For the text-containing cell, return its midpoint in [X, Y] coordinate format. 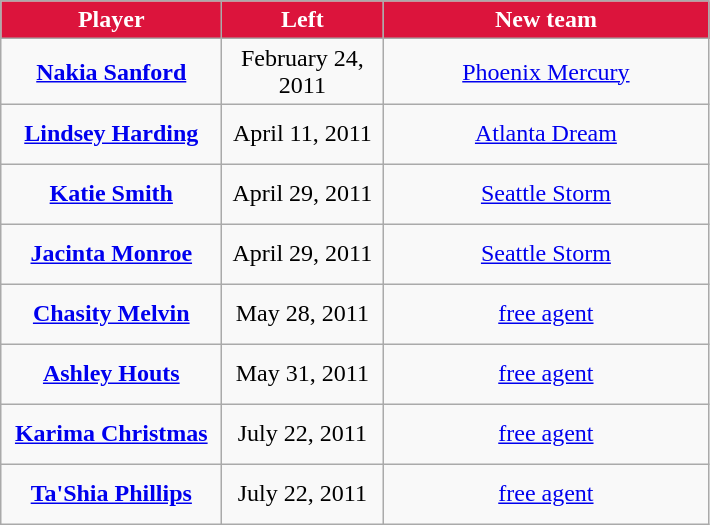
Player [112, 20]
Chasity Melvin [112, 314]
February 24, 2011 [302, 72]
Ta'Shia Phillips [112, 494]
May 31, 2011 [302, 374]
Left [302, 20]
Atlanta Dream [546, 134]
Jacinta Monroe [112, 254]
Ashley Houts [112, 374]
Phoenix Mercury [546, 72]
Lindsey Harding [112, 134]
May 28, 2011 [302, 314]
New team [546, 20]
Karima Christmas [112, 434]
Katie Smith [112, 194]
Nakia Sanford [112, 72]
April 11, 2011 [302, 134]
